Scan for the cell matching the given text and deliver its [X, Y] coordinate at center. 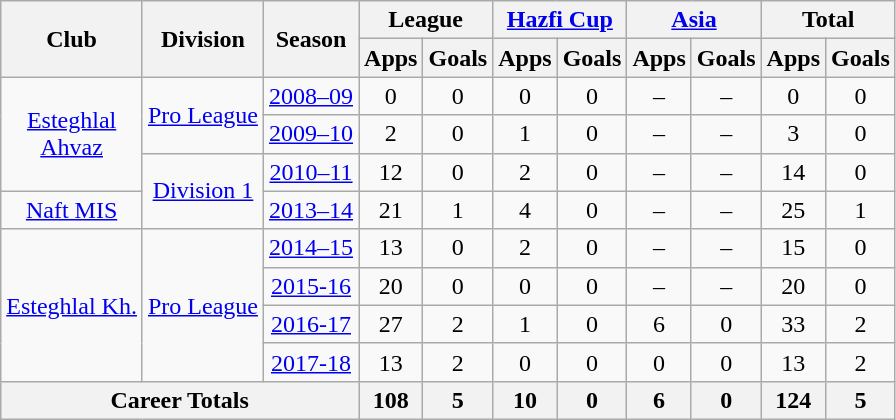
2014–15 [310, 248]
Season [310, 39]
Total [828, 20]
3 [793, 134]
2016-17 [310, 324]
Asia [694, 20]
Division 1 [202, 191]
Hazfi Cup [560, 20]
33 [793, 324]
27 [391, 324]
Naft MIS [72, 210]
2010–11 [310, 172]
25 [793, 210]
2017-18 [310, 362]
Esteghlal Kh. [72, 305]
2013–14 [310, 210]
14 [793, 172]
21 [391, 210]
Career Totals [180, 400]
15 [793, 248]
EsteghlalAhvaz [72, 134]
4 [525, 210]
12 [391, 172]
2015-16 [310, 286]
League [426, 20]
2008–09 [310, 96]
108 [391, 400]
Division [202, 39]
124 [793, 400]
10 [525, 400]
Club [72, 39]
2009–10 [310, 134]
